Extract the [x, y] coordinate from the center of the cell holding the provided text.  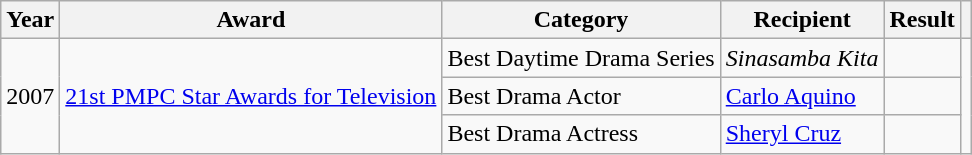
Best Drama Actor [581, 96]
Sheryl Cruz [802, 134]
Best Daytime Drama Series [581, 58]
Result [922, 20]
Category [581, 20]
Year [30, 20]
2007 [30, 96]
Sinasamba Kita [802, 58]
Carlo Aquino [802, 96]
Award [251, 20]
21st PMPC Star Awards for Television [251, 96]
Best Drama Actress [581, 134]
Recipient [802, 20]
